From the cell containing the given text, extract its center point as (X, Y) coordinate. 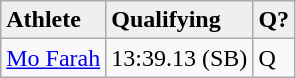
Mo Farah (54, 58)
Qualifying (180, 20)
Q (274, 58)
Athlete (54, 20)
13:39.13 (SB) (180, 58)
Q? (274, 20)
